Locate the cell with the specified text and output its [x, y] center coordinate. 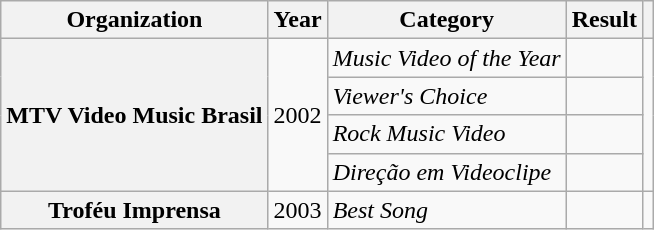
Viewer's Choice [446, 96]
2002 [298, 115]
Direção em Videoclipe [446, 172]
2003 [298, 210]
Result [604, 20]
Rock Music Video [446, 134]
Best Song [446, 210]
MTV Video Music Brasil [134, 115]
Year [298, 20]
Organization [134, 20]
Troféu Imprensa [134, 210]
Category [446, 20]
Music Video of the Year [446, 58]
